Pinpoint the cell where the given text exists, returning its [X, Y] midpoint coordinate. 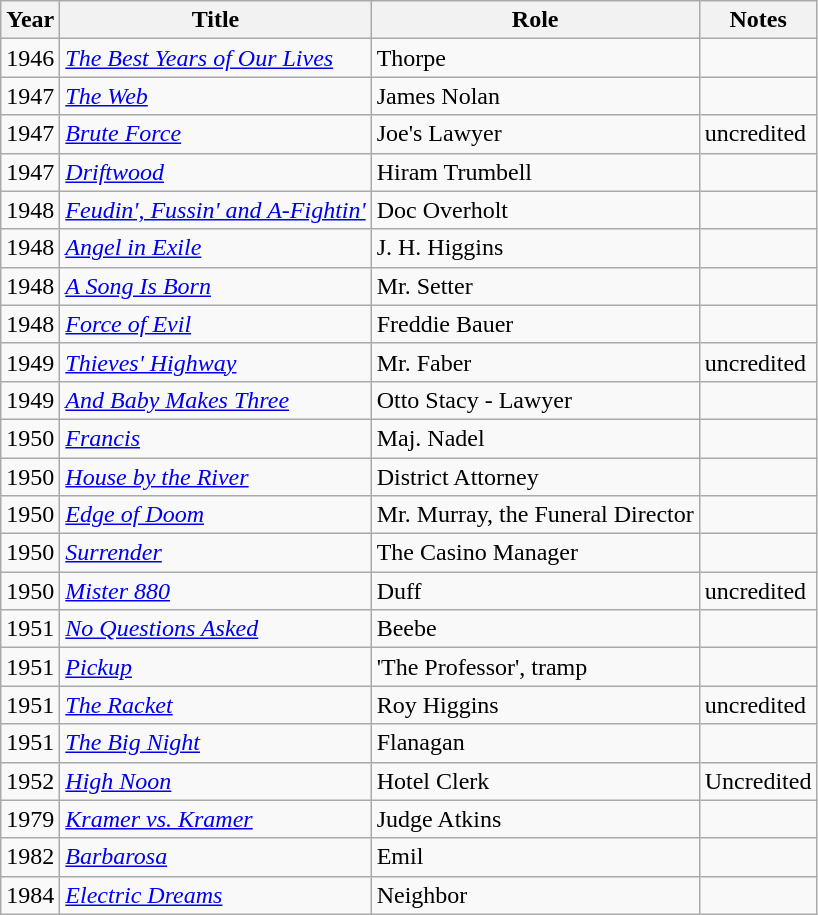
Title [216, 20]
Driftwood [216, 172]
A Song Is Born [216, 286]
Thorpe [535, 58]
Hiram Trumbell [535, 172]
Maj. Nadel [535, 438]
Brute Force [216, 134]
1952 [30, 781]
District Attorney [535, 477]
High Noon [216, 781]
Surrender [216, 553]
Thieves' Highway [216, 362]
Beebe [535, 629]
Roy Higgins [535, 705]
'The Professor', tramp [535, 667]
Notes [758, 20]
The Web [216, 96]
Role [535, 20]
No Questions Asked [216, 629]
Edge of Doom [216, 515]
Barbarosa [216, 857]
Year [30, 20]
1946 [30, 58]
Emil [535, 857]
James Nolan [535, 96]
Otto Stacy - Lawyer [535, 400]
The Casino Manager [535, 553]
Joe's Lawyer [535, 134]
Mr. Faber [535, 362]
1982 [30, 857]
Judge Atkins [535, 819]
And Baby Makes Three [216, 400]
Hotel Clerk [535, 781]
Duff [535, 591]
J. H. Higgins [535, 248]
House by the River [216, 477]
Neighbor [535, 895]
Pickup [216, 667]
Mr. Murray, the Funeral Director [535, 515]
Feudin', Fussin' and A-Fightin' [216, 210]
Mister 880 [216, 591]
Francis [216, 438]
Force of Evil [216, 324]
Doc Overholt [535, 210]
Mr. Setter [535, 286]
Freddie Bauer [535, 324]
1984 [30, 895]
Angel in Exile [216, 248]
1979 [30, 819]
Kramer vs. Kramer [216, 819]
The Best Years of Our Lives [216, 58]
The Big Night [216, 743]
Electric Dreams [216, 895]
Flanagan [535, 743]
The Racket [216, 705]
Uncredited [758, 781]
